Find where the given text appears and provide that cell's center as [X, Y] coordinate. 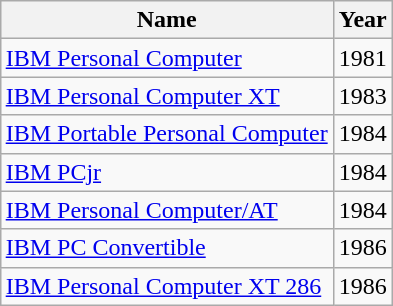
IBM Personal Computer/AT [166, 210]
Name [166, 20]
Year [362, 20]
IBM PC Convertible [166, 248]
1981 [362, 58]
IBM Personal Computer XT 286 [166, 286]
IBM Personal Computer XT [166, 96]
IBM PCjr [166, 172]
1983 [362, 96]
IBM Personal Computer [166, 58]
IBM Portable Personal Computer [166, 134]
